Search for the cell housing the specified text and yield its (X, Y) center coordinate. 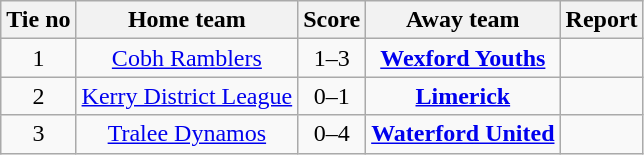
0–1 (332, 96)
Kerry District League (187, 96)
Wexford Youths (463, 58)
Score (332, 20)
Limerick (463, 96)
0–4 (332, 134)
3 (38, 134)
Report (602, 20)
Tie no (38, 20)
Cobh Ramblers (187, 58)
1–3 (332, 58)
Tralee Dynamos (187, 134)
1 (38, 58)
Away team (463, 20)
Home team (187, 20)
2 (38, 96)
Waterford United (463, 134)
